Output the [X, Y] coordinate of the center of the cell containing the given text.  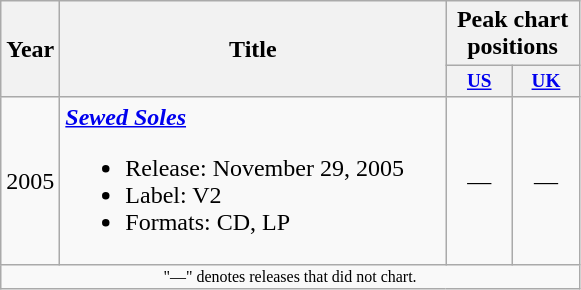
Year [30, 50]
"—" denotes releases that did not chart. [290, 277]
2005 [30, 180]
Title [253, 50]
UK [546, 82]
US [480, 82]
Peak chart positions [512, 34]
Sewed SolesRelease: November 29, 2005Label: V2Formats: CD, LP [253, 180]
